Provide the (X, Y) coordinate of the cell's center where the given text is located.  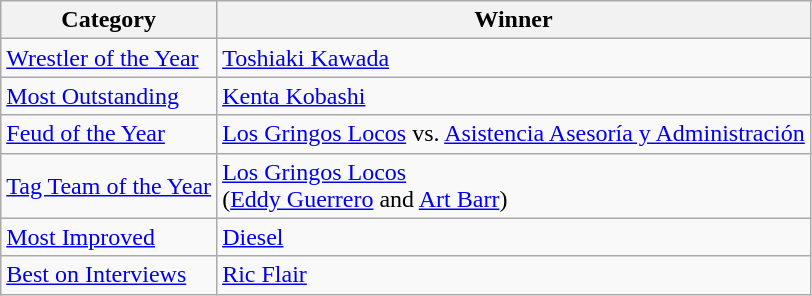
Most Outstanding (109, 96)
Wrestler of the Year (109, 58)
Winner (514, 20)
Feud of the Year (109, 134)
Best on Interviews (109, 275)
Tag Team of the Year (109, 186)
Kenta Kobashi (514, 96)
Toshiaki Kawada (514, 58)
Ric Flair (514, 275)
Diesel (514, 237)
Category (109, 20)
Los Gringos Locos(Eddy Guerrero and Art Barr) (514, 186)
Most Improved (109, 237)
Los Gringos Locos vs. Asistencia Asesoría y Administración (514, 134)
